Scan for the cell matching the given text and deliver its [X, Y] coordinate at center. 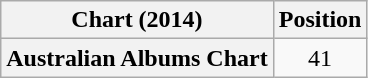
Chart (2014) [137, 20]
Position [320, 20]
Australian Albums Chart [137, 58]
41 [320, 58]
